Provide the [X, Y] coordinate of the cell's center where the given text is located.  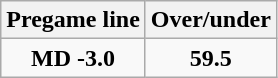
MD -3.0 [74, 58]
Over/under [210, 20]
59.5 [210, 58]
Pregame line [74, 20]
